Provide the [X, Y] coordinate of the cell's center where the given text is located.  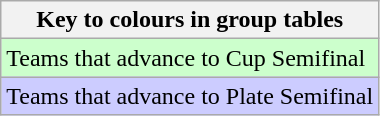
Teams that advance to Cup Semifinal [190, 58]
Teams that advance to Plate Semifinal [190, 96]
Key to colours in group tables [190, 20]
